Determine the (x, y) coordinate at the center of the cell enclosing the given text.  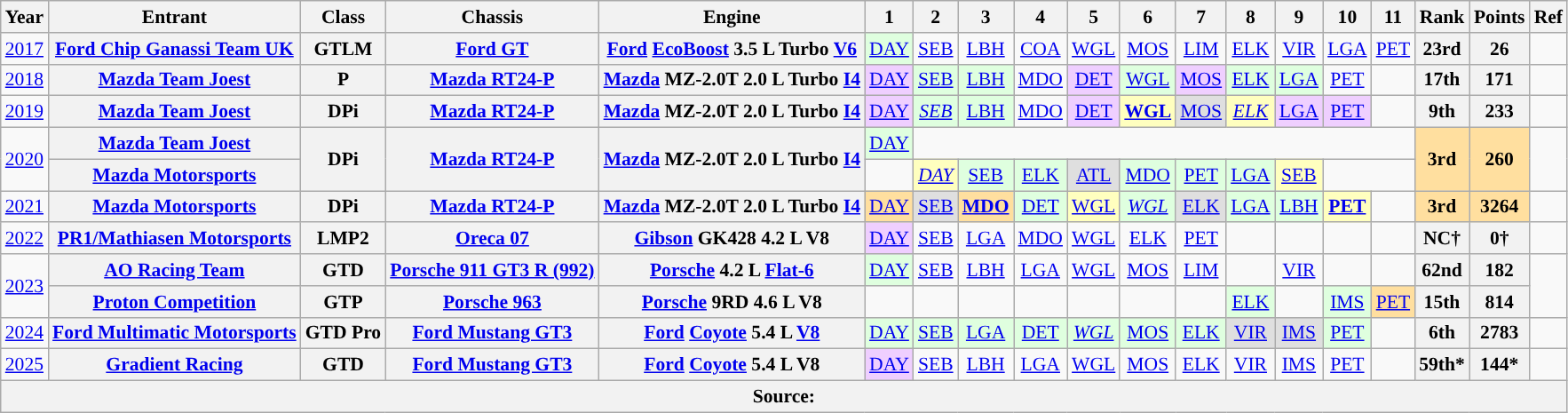
Ford GT (492, 49)
COA (1041, 49)
GTP (343, 302)
Porsche 4.2 L Flat-6 (732, 270)
2 (936, 17)
2021 (25, 207)
144* (1500, 365)
Points (1500, 17)
0† (1500, 239)
2783 (1500, 333)
LMP2 (343, 239)
2024 (25, 333)
15th (1442, 302)
P (343, 80)
814 (1500, 302)
182 (1500, 270)
2023 (25, 286)
17th (1442, 80)
Porsche 911 GT3 R (992) (492, 270)
Gradient Racing (174, 365)
Ford Chip Ganassi Team UK (174, 49)
Class (343, 17)
7 (1200, 17)
2017 (25, 49)
9 (1299, 17)
NC† (1442, 239)
260 (1500, 160)
6 (1147, 17)
59th* (1442, 365)
GTD Pro (343, 333)
Ref (1548, 17)
171 (1500, 80)
6th (1442, 333)
4 (1041, 17)
Chassis (492, 17)
2018 (25, 80)
9th (1442, 112)
Entrant (174, 17)
3 (986, 17)
Year (25, 17)
11 (1394, 17)
ATL (1094, 175)
Source: (784, 397)
Rank (1442, 17)
23rd (1442, 49)
2019 (25, 112)
Porsche 9RD 4.6 L V8 (732, 302)
26 (1500, 49)
233 (1500, 112)
3264 (1500, 207)
2022 (25, 239)
Engine (732, 17)
2025 (25, 365)
Ford Multimatic Motorsports (174, 333)
Porsche 963 (492, 302)
62nd (1442, 270)
10 (1347, 17)
1 (890, 17)
GTLM (343, 49)
Oreca 07 (492, 239)
8 (1250, 17)
2020 (25, 160)
Proton Competition (174, 302)
5 (1094, 17)
PR1/Mathiasen Motorsports (174, 239)
Ford EcoBoost 3.5 L Turbo V6 (732, 49)
Gibson GK428 4.2 L V8 (732, 239)
AO Racing Team (174, 270)
